Find where the given text appears and provide that cell's center as [x, y] coordinate. 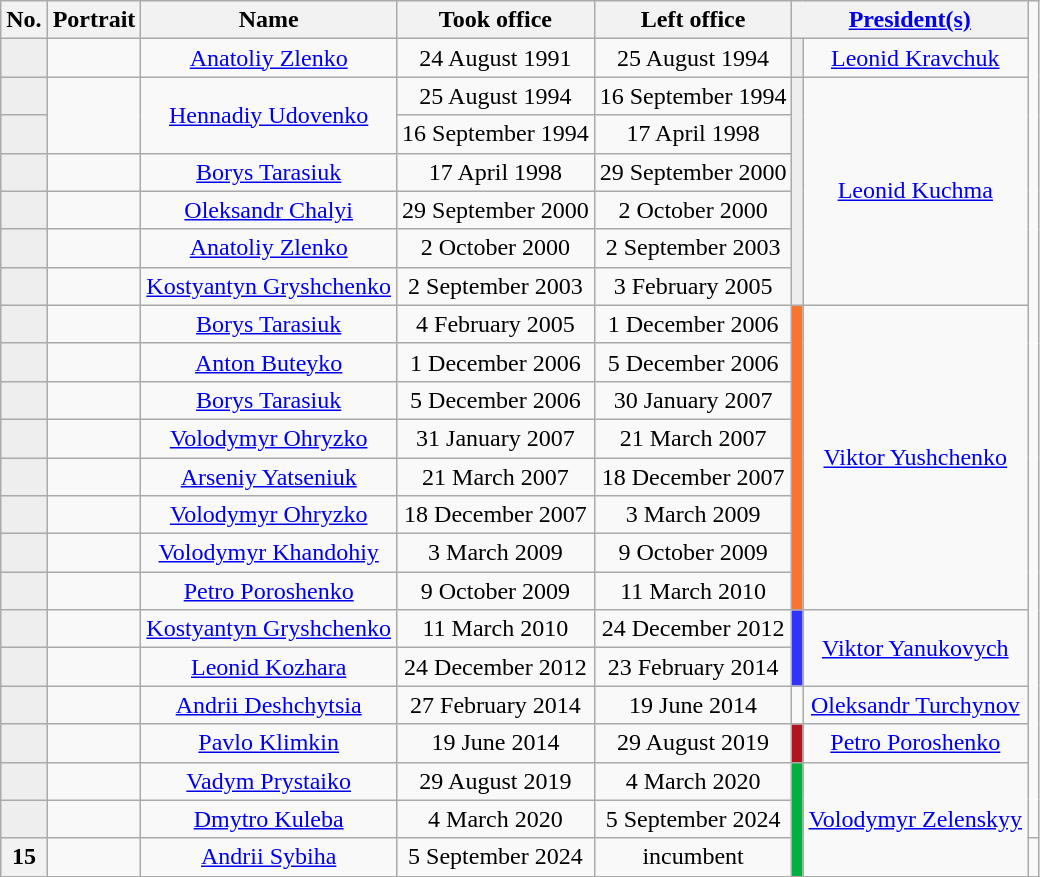
Pavlo Klimkin [269, 743]
Viktor Yushchenko [916, 457]
Andrii Sybiha [269, 857]
30 January 2007 [693, 400]
27 February 2014 [496, 705]
Anton Buteyko [269, 362]
Andrii Deshchytsia [269, 705]
Oleksandr Turchynov [916, 705]
23 February 2014 [693, 667]
Leonid Kuchma [916, 191]
Volodymyr Zelenskyy [916, 819]
Dmytro Kuleba [269, 819]
President(s) [910, 20]
No. [24, 20]
4 February 2005 [496, 324]
24 August 1991 [496, 58]
Hennadiy Udovenko [269, 115]
Portrait [94, 20]
Left office [693, 20]
15 [24, 857]
Leonid Kozhara [269, 667]
Viktor Yanukovych [916, 648]
incumbent [693, 857]
Name [269, 20]
Volodymyr Khandohiy [269, 553]
Leonid Kravchuk [916, 58]
Arseniy Yatseniuk [269, 477]
Vadym Prystaiko [269, 781]
Took office [496, 20]
3 February 2005 [693, 286]
Oleksandr Chalyi [269, 210]
31 January 2007 [496, 438]
